Detect which cell encompasses the target text, then output its (x, y) center coordinate. 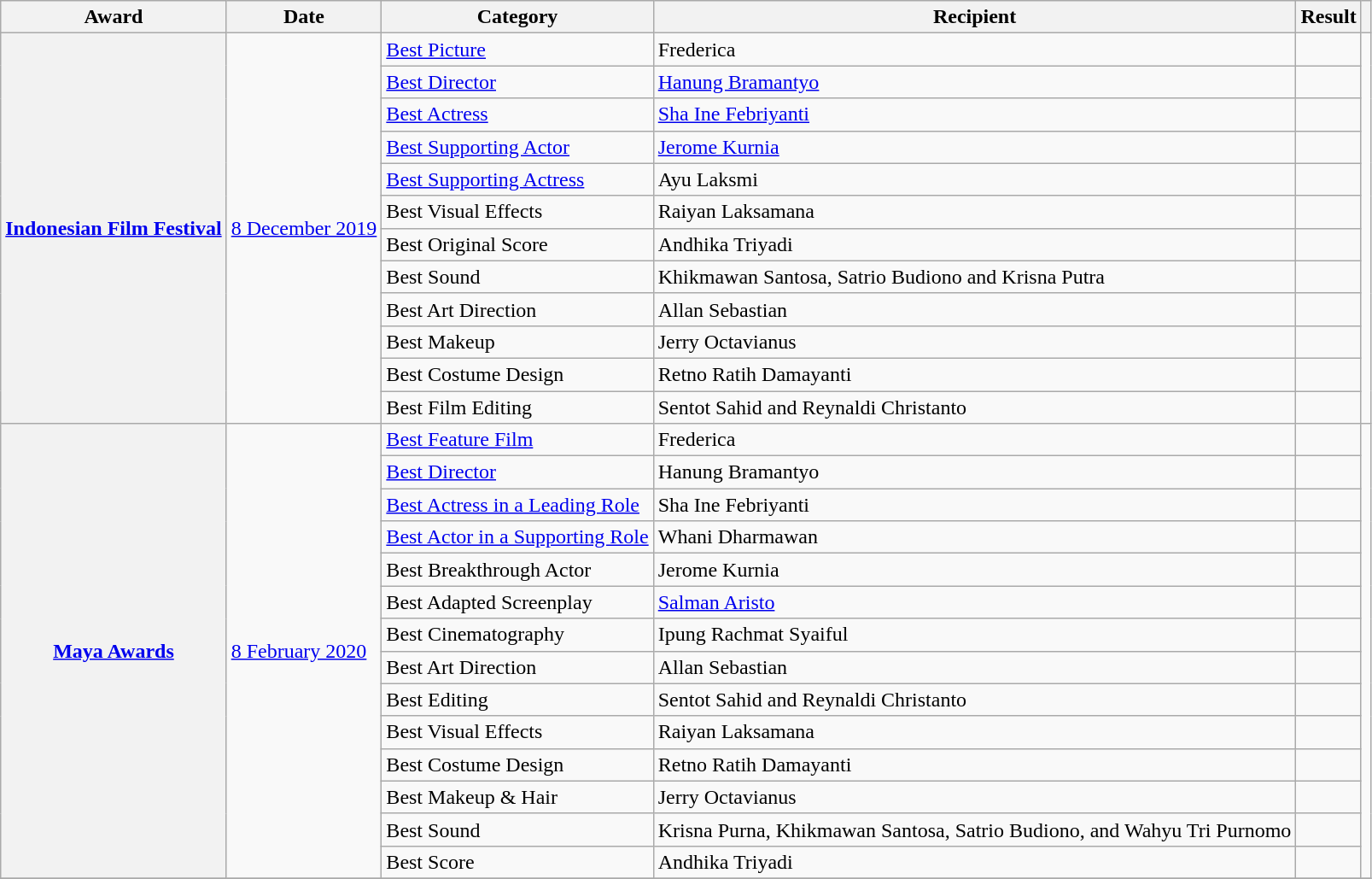
Krisna Purna, Khikmawan Santosa, Satrio Budiono, and Wahyu Tri Purnomo (975, 829)
Best Actor in a Supporting Role (517, 537)
Best Makeup & Hair (517, 797)
Best Feature Film (517, 440)
Whani Dharmawan (975, 537)
Best Actress (517, 114)
Best Adapted Screenplay (517, 602)
Best Picture (517, 50)
Best Cinematography (517, 635)
8 December 2019 (304, 229)
Khikmawan Santosa, Satrio Budiono and Krisna Putra (975, 277)
Award (114, 17)
Best Score (517, 862)
8 February 2020 (304, 651)
Recipient (975, 17)
Best Breakthrough Actor (517, 570)
Category (517, 17)
Result (1328, 17)
Best Original Score (517, 244)
Best Editing (517, 700)
Date (304, 17)
Best Actress in a Leading Role (517, 505)
Salman Aristo (975, 602)
Best Supporting Actress (517, 179)
Ayu Laksmi (975, 179)
Best Film Editing (517, 407)
Best Makeup (517, 342)
Best Supporting Actor (517, 147)
Maya Awards (114, 651)
Ipung Rachmat Syaiful (975, 635)
Indonesian Film Festival (114, 229)
